Locate the cell with the specified text and output its (X, Y) center coordinate. 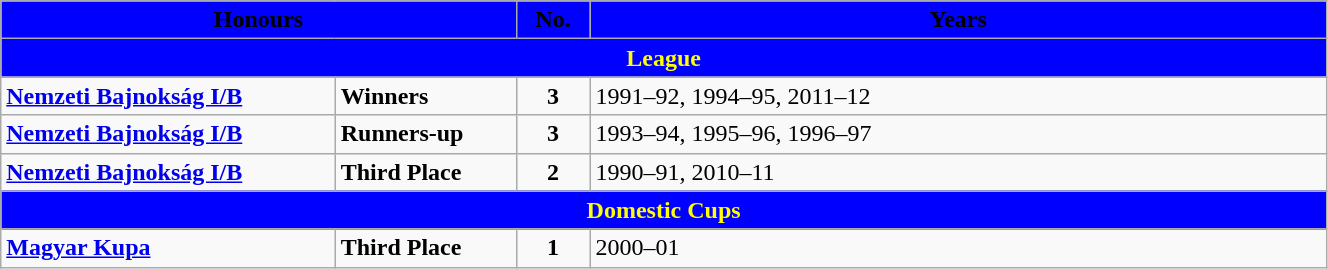
Winners (426, 96)
2000–01 (958, 248)
Magyar Kupa (168, 248)
No. (553, 20)
2 (553, 172)
Honours (259, 20)
1991–92, 1994–95, 2011–12 (958, 96)
Domestic Cups (664, 210)
Runners-up (426, 134)
1993–94, 1995–96, 1996–97 (958, 134)
League (664, 58)
Years (958, 20)
1 (553, 248)
1990–91, 2010–11 (958, 172)
